From the cell containing the given text, extract its center point as [X, Y] coordinate. 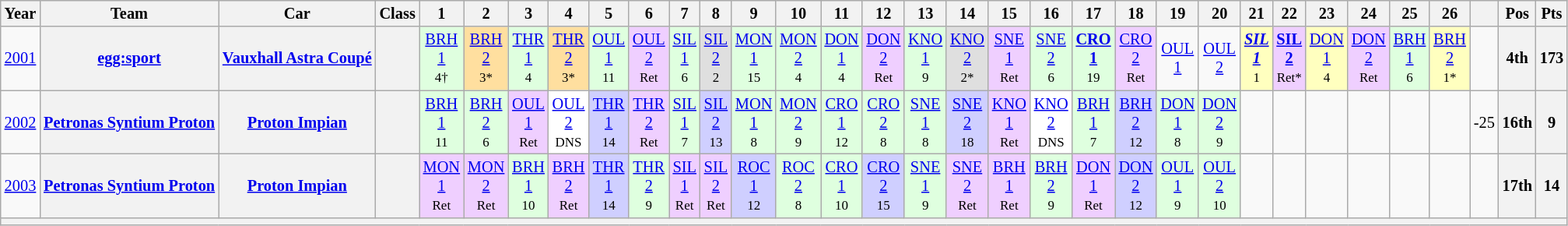
BRH111 [442, 122]
CRO2Ret [1136, 58]
18 [1136, 13]
21 [1256, 13]
173 [1552, 58]
-25 [1485, 122]
Pts [1552, 13]
DON29 [1219, 122]
CRO215 [883, 185]
THR29 [649, 185]
MON115 [753, 58]
BRH16 [1410, 58]
CRO112 [842, 122]
Pos [1517, 13]
3 [528, 13]
23 [1327, 13]
16 [1051, 13]
MON2Ret [486, 185]
SNE2Ret [967, 185]
26 [1450, 13]
THR14 [528, 58]
12 [883, 13]
19 [1177, 13]
ROC112 [753, 185]
MON24 [798, 58]
6 [649, 13]
2001 [20, 58]
SIL2Ret* [1289, 58]
BRH23* [486, 58]
4 [569, 13]
KNO2DNS [1051, 122]
BRH212 [1136, 122]
OUL2Ret [649, 58]
24 [1369, 13]
OUL210 [1219, 185]
SIL213 [716, 122]
Year [20, 13]
BRH14† [442, 58]
8 [716, 13]
22 [1289, 13]
BRH29 [1051, 185]
5 [609, 13]
OUL19 [1177, 185]
OUL1 [1177, 58]
Car [297, 13]
Vauxhall Astra Coupé [297, 58]
ROC28 [798, 185]
BRH21* [1450, 58]
SIL16 [685, 58]
OUL1Ret [528, 122]
MON1Ret [442, 185]
2002 [20, 122]
SIL11 [1256, 58]
KNO22* [967, 58]
7 [685, 13]
CRO110 [842, 185]
16th [1517, 122]
11 [842, 13]
BRH17 [1094, 122]
SNE19 [925, 185]
CRO28 [883, 122]
4th [1517, 58]
KNO1Ret [1009, 122]
SNE1Ret [1009, 58]
20 [1219, 13]
17 [1094, 13]
1 [442, 13]
BRH26 [486, 122]
SNE218 [967, 122]
2003 [20, 185]
THR23* [569, 58]
25 [1410, 13]
SIL1Ret [685, 185]
BRH1Ret [1009, 185]
13 [925, 13]
SNE26 [1051, 58]
SIL22 [716, 58]
15 [1009, 13]
CRO119 [1094, 58]
DON1Ret [1094, 185]
MON29 [798, 122]
SIL2Ret [716, 185]
SNE18 [925, 122]
OUL111 [609, 58]
17th [1517, 185]
MON18 [753, 122]
10 [798, 13]
THR2Ret [649, 122]
SIL17 [685, 122]
Class [398, 13]
Team [129, 13]
BRH2Ret [569, 185]
OUL2DNS [569, 122]
egg:sport [129, 58]
DON212 [1136, 185]
DON18 [1177, 122]
OUL2 [1219, 58]
KNO19 [925, 58]
2 [486, 13]
BRH110 [528, 185]
